Output the [X, Y] coordinate of the center of the cell containing the given text.  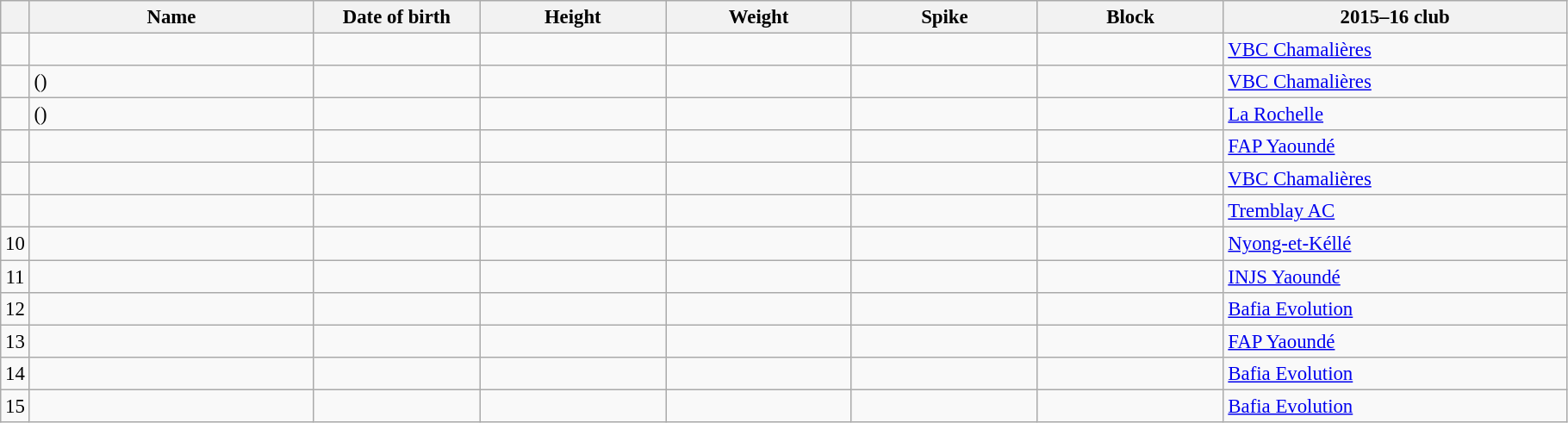
INJS Yaoundé [1395, 277]
Tremblay AC [1395, 211]
Name [171, 17]
2015–16 club [1395, 17]
Date of birth [396, 17]
14 [16, 373]
La Rochelle [1395, 115]
Nyong-et-Kéllé [1395, 244]
Weight [759, 17]
12 [16, 308]
13 [16, 341]
Spike [944, 17]
10 [16, 244]
11 [16, 277]
15 [16, 406]
Height [573, 17]
Block [1130, 17]
